Identify which cell holds the provided text, then report its (x, y) central coordinate. 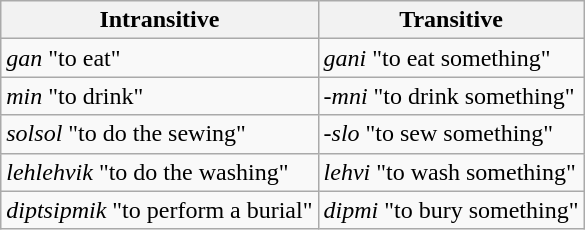
min "to drink" (160, 96)
dipmi "to bury something" (451, 210)
gani "to eat something" (451, 58)
gan "to eat" (160, 58)
-slo "to sew something" (451, 134)
lehvi "to wash something" (451, 172)
lehlehvik "to do the washing" (160, 172)
solsol "to do the sewing" (160, 134)
diptsipmik "to perform a burial" (160, 210)
-mni "to drink something" (451, 96)
Intransitive (160, 20)
Transitive (451, 20)
